For the text-containing cell, return its midpoint in (x, y) coordinate format. 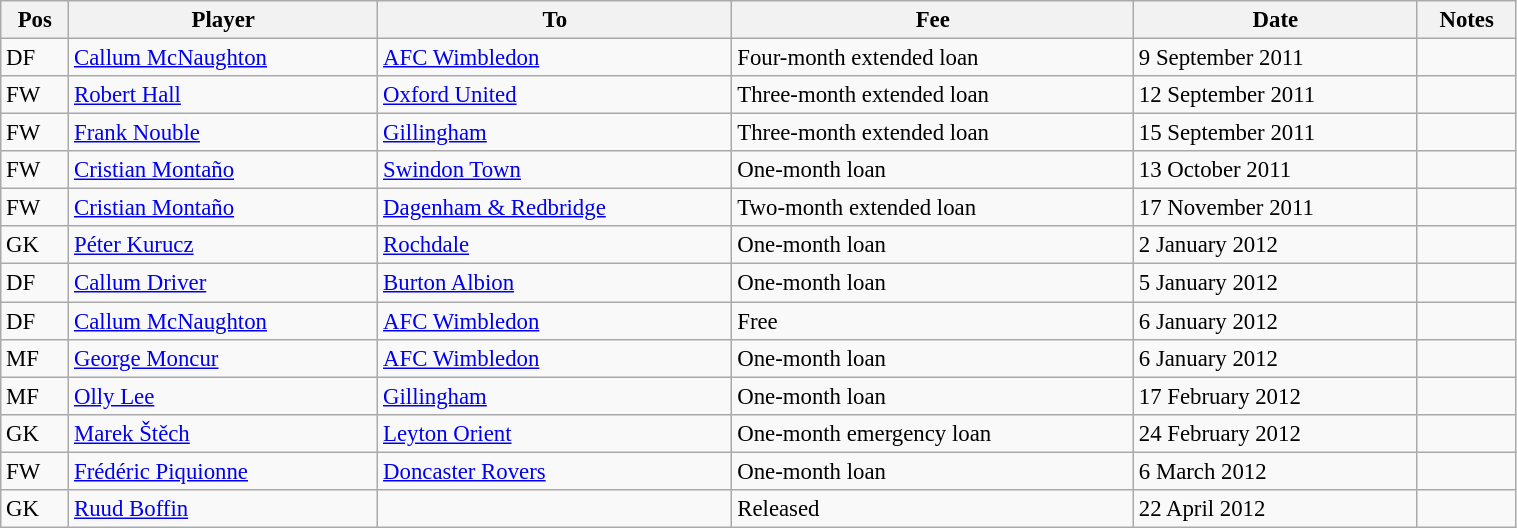
Dagenham & Redbridge (555, 208)
Péter Kurucz (224, 245)
Swindon Town (555, 170)
24 February 2012 (1276, 433)
Callum Driver (224, 283)
Oxford United (555, 95)
Two-month extended loan (933, 208)
5 January 2012 (1276, 283)
George Moncur (224, 358)
Free (933, 321)
Ruud Boffin (224, 509)
2 January 2012 (1276, 245)
Burton Albion (555, 283)
9 September 2011 (1276, 58)
6 March 2012 (1276, 471)
Leyton Orient (555, 433)
Frédéric Piquionne (224, 471)
Notes (1466, 20)
Pos (35, 20)
Olly Lee (224, 396)
Frank Nouble (224, 133)
One-month emergency loan (933, 433)
Robert Hall (224, 95)
Date (1276, 20)
Player (224, 20)
Four-month extended loan (933, 58)
13 October 2011 (1276, 170)
12 September 2011 (1276, 95)
15 September 2011 (1276, 133)
Fee (933, 20)
Released (933, 509)
17 November 2011 (1276, 208)
17 February 2012 (1276, 396)
Rochdale (555, 245)
To (555, 20)
22 April 2012 (1276, 509)
Doncaster Rovers (555, 471)
Marek Štěch (224, 433)
